Extract the (X, Y) coordinate from the center of the cell holding the provided text.  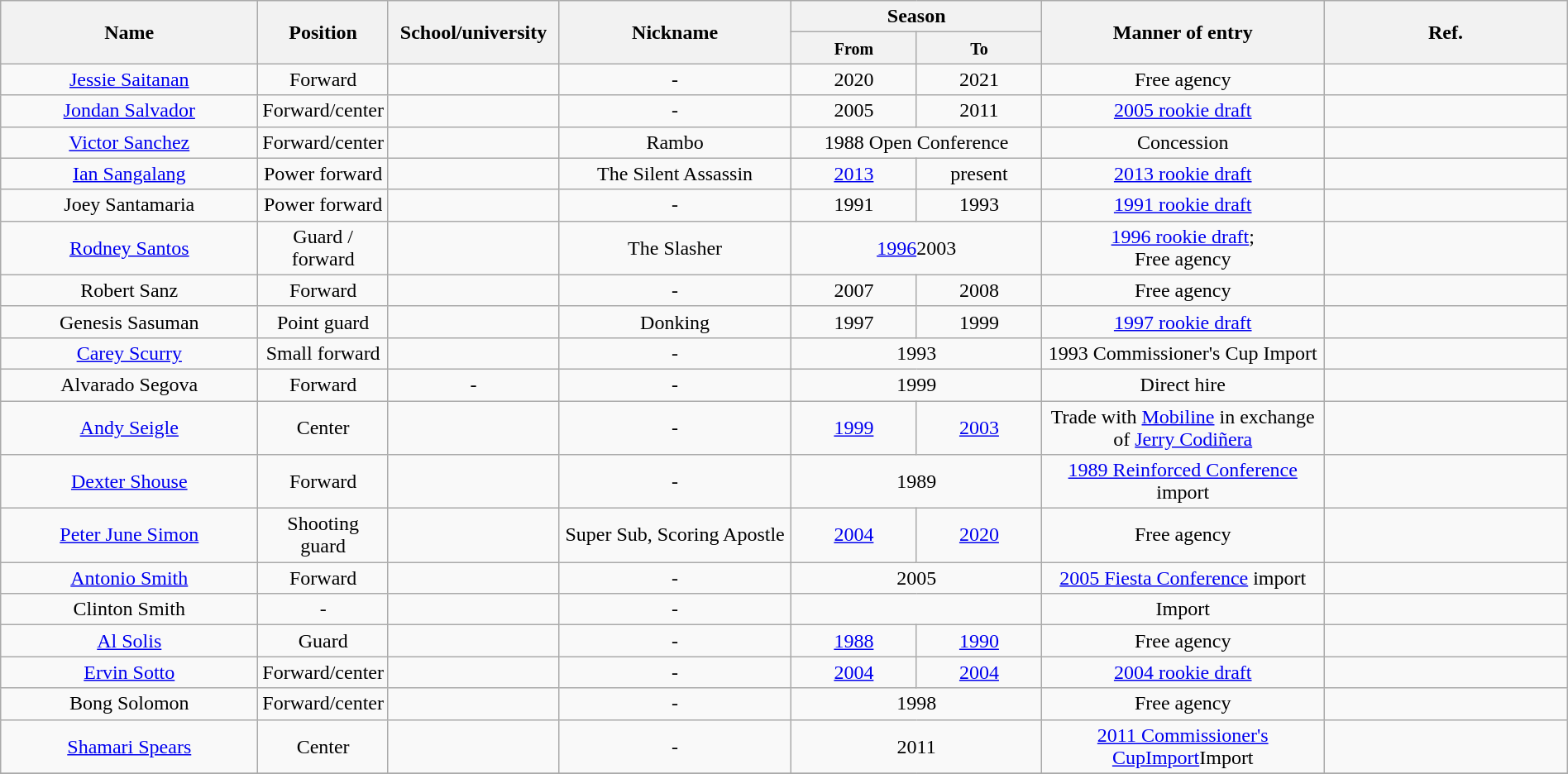
Antonio Smith (129, 578)
2003 (979, 427)
Andy Seigle (129, 427)
Victor Sanchez (129, 142)
Joey Santamaria (129, 205)
2005 Fiesta Conference import (1183, 578)
Ervin Sotto (129, 672)
Shamari Spears (129, 746)
Position (323, 32)
2013 rookie draft (1183, 174)
To (979, 48)
School/university (473, 32)
Manner of entry (1183, 32)
Super Sub, Scoring Apostle (675, 536)
Small forward (323, 353)
Jessie Saitanan (129, 79)
Clinton Smith (129, 609)
1988 Open Conference (916, 142)
Shooting guard (323, 536)
Al Solis (129, 641)
2007 (854, 290)
The Slasher (675, 248)
1989 (916, 481)
Peter June Simon (129, 536)
Alvarado Segova (129, 385)
2005 rookie draft (1183, 111)
Season (916, 17)
Name (129, 32)
1988 (854, 641)
Ref. (1446, 32)
1993 Commissioner's Cup Import (1183, 353)
Guard / forward (323, 248)
The Silent Assassin (675, 174)
Rambo (675, 142)
Trade with Mobiline in exchange of Jerry Codiñera (1183, 427)
1989 Reinforced Conference import (1183, 481)
2011 Commissioner's CupImportImport (1183, 746)
Genesis Sasuman (129, 322)
1991 (854, 205)
19962003 (916, 248)
2008 (979, 290)
Concession (1183, 142)
Point guard (323, 322)
Bong Solomon (129, 704)
Rodney Santos (129, 248)
Ian Sangalang (129, 174)
1997 (854, 322)
1991 rookie draft (1183, 205)
2013 (854, 174)
Guard (323, 641)
Robert Sanz (129, 290)
1990 (979, 641)
Donking (675, 322)
Nickname (675, 32)
1996 rookie draft;Free agency (1183, 248)
Carey Scurry (129, 353)
2004 rookie draft (1183, 672)
present (979, 174)
Dexter Shouse (129, 481)
From (854, 48)
Import (1183, 609)
Jondan Salvador (129, 111)
1997 rookie draft (1183, 322)
1998 (916, 704)
Direct hire (1183, 385)
2021 (979, 79)
